Capture the cell that displays the provided text and extract its [X, Y] central coordinate. 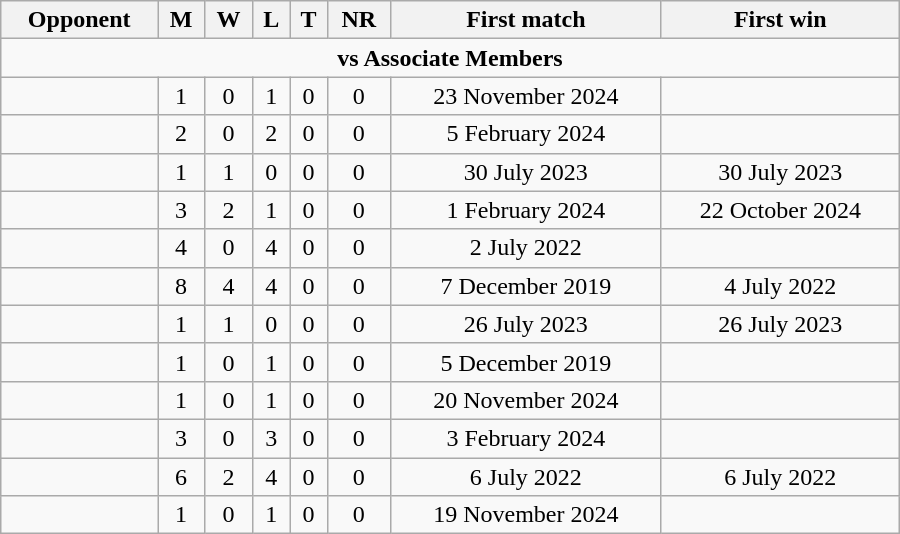
W [228, 20]
23 November 2024 [526, 96]
6 [182, 477]
7 December 2019 [526, 286]
3 February 2024 [526, 438]
L [272, 20]
First win [780, 20]
20 November 2024 [526, 400]
NR [358, 20]
Opponent [80, 20]
5 December 2019 [526, 362]
First match [526, 20]
4 July 2022 [780, 286]
vs Associate Members [450, 58]
1 February 2024 [526, 210]
19 November 2024 [526, 515]
T [308, 20]
8 [182, 286]
2 July 2022 [526, 248]
22 October 2024 [780, 210]
5 February 2024 [526, 134]
M [182, 20]
